Scan for the cell matching the given text and deliver its [X, Y] coordinate at center. 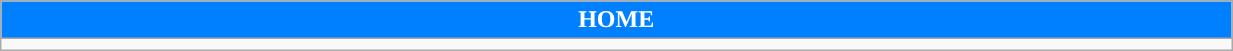
HOME [616, 20]
